Pinpoint the cell where the given text exists, returning its (x, y) midpoint coordinate. 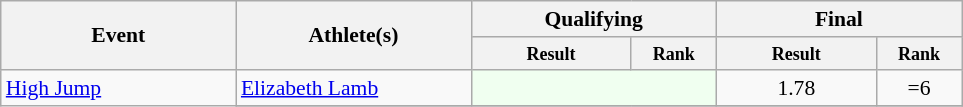
High Jump (118, 88)
Elizabeth Lamb (354, 88)
Event (118, 36)
Final (838, 19)
Athlete(s) (354, 36)
=6 (918, 88)
1.78 (796, 88)
Qualifying (594, 19)
